Determine the (x, y) coordinate at the center of the cell enclosing the given text.  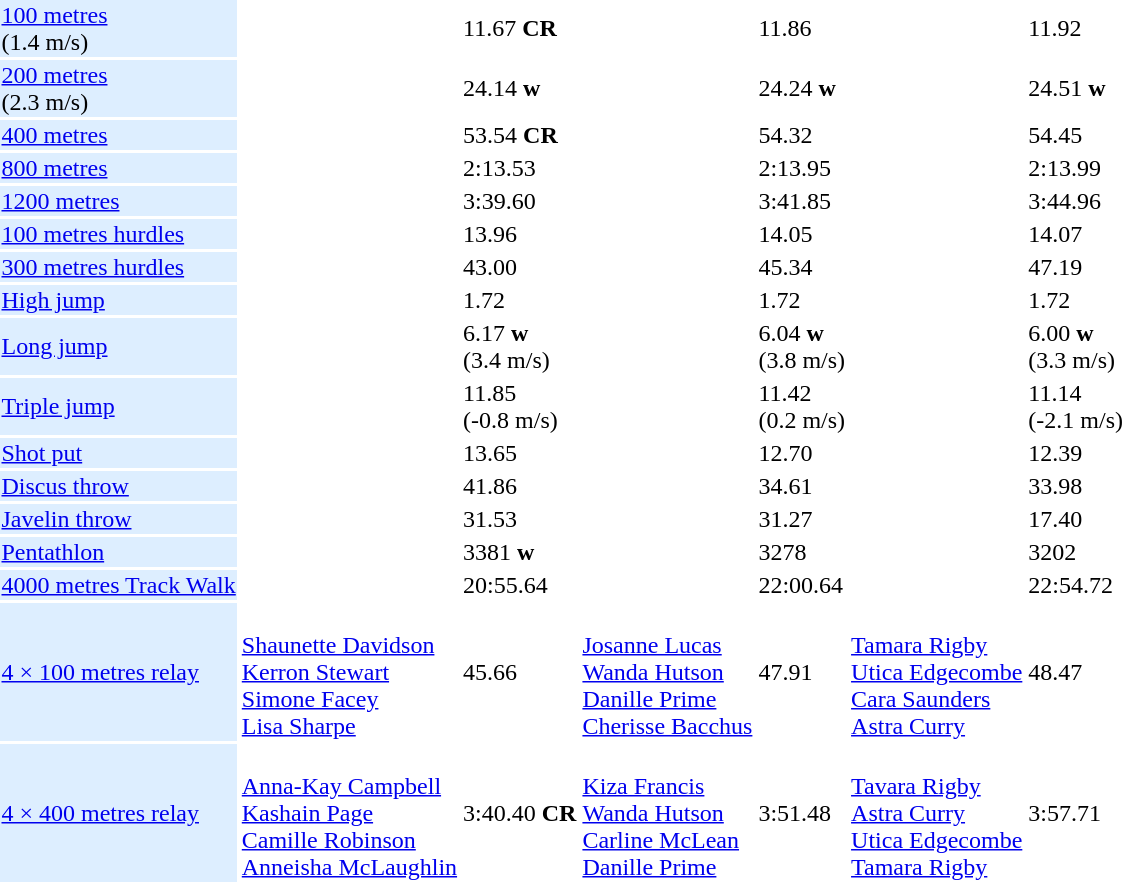
13.65 (520, 453)
2:13.95 (802, 168)
31.53 (520, 519)
Triple jump (118, 406)
300 metres hurdles (118, 267)
41.86 (520, 486)
6.17 w (3.4 m/s) (520, 346)
14.05 (802, 234)
20:55.64 (520, 585)
53.54 CR (520, 135)
3:40.40 CR (520, 813)
800 metres (118, 168)
11.85 (-0.8 m/s) (520, 406)
45.66 (520, 672)
3381 w (520, 552)
Kiza Francis Wanda Hutson Carline McLean Danille Prime (668, 813)
47.91 (802, 672)
3:51.48 (802, 813)
Pentathlon (118, 552)
Shot put (118, 453)
24.14 w (520, 88)
High jump (118, 300)
Josanne Lucas Wanda Hutson Danille Prime Cherisse Bacchus (668, 672)
Tamara Rigby Utica Edgecombe Cara Saunders Astra Curry (937, 672)
22:00.64 (802, 585)
Long jump (118, 346)
3278 (802, 552)
43.00 (520, 267)
200 metres (2.3 m/s) (118, 88)
100 metres hurdles (118, 234)
12.70 (802, 453)
6.04 w (3.8 m/s) (802, 346)
Tavara Rigby Astra Curry Utica Edgecombe Tamara Rigby (937, 813)
100 metres (1.4 m/s) (118, 28)
54.32 (802, 135)
Javelin throw (118, 519)
4 × 100 metres relay (118, 672)
Shaunette Davidson Kerron Stewart Simone Facey Lisa Sharpe (349, 672)
13.96 (520, 234)
Anna-Kay Campbell Kashain Page Camille Robinson Anneisha McLaughlin (349, 813)
1200 metres (118, 201)
3:41.85 (802, 201)
24.24 w (802, 88)
4000 metres Track Walk (118, 585)
400 metres (118, 135)
Discus throw (118, 486)
11.67 CR (520, 28)
2:13.53 (520, 168)
31.27 (802, 519)
34.61 (802, 486)
45.34 (802, 267)
11.42 (0.2 m/s) (802, 406)
11.86 (802, 28)
3:39.60 (520, 201)
4 × 400 metres relay (118, 813)
